Return [x, y] of the center of cell containing provided text 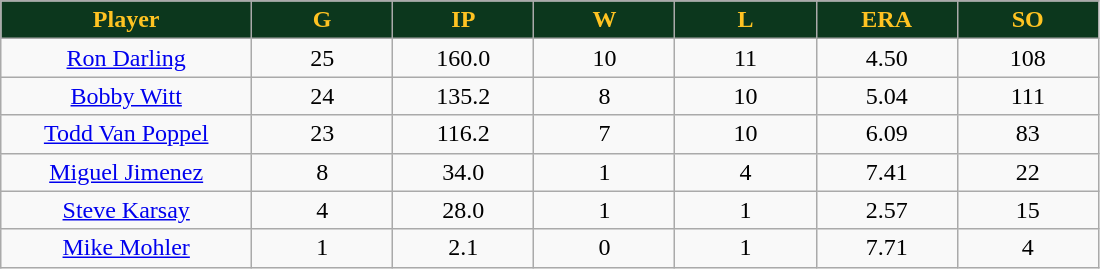
34.0 [464, 172]
Bobby Witt [126, 96]
G [322, 20]
7.71 [886, 248]
25 [322, 58]
0 [604, 248]
11 [746, 58]
Ron Darling [126, 58]
4.50 [886, 58]
ERA [886, 20]
2.1 [464, 248]
111 [1028, 96]
7.41 [886, 172]
24 [322, 96]
22 [1028, 172]
Todd Van Poppel [126, 134]
135.2 [464, 96]
28.0 [464, 210]
5.04 [886, 96]
SO [1028, 20]
Mike Mohler [126, 248]
2.57 [886, 210]
Steve Karsay [126, 210]
L [746, 20]
Miguel Jimenez [126, 172]
23 [322, 134]
15 [1028, 210]
Player [126, 20]
IP [464, 20]
116.2 [464, 134]
W [604, 20]
83 [1028, 134]
6.09 [886, 134]
7 [604, 134]
160.0 [464, 58]
108 [1028, 58]
